Extract the [X, Y] coordinate from the center of the cell holding the provided text.  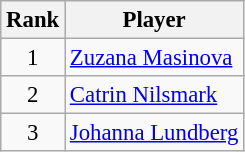
Johanna Lundberg [154, 133]
Zuzana Masinova [154, 58]
3 [33, 133]
2 [33, 95]
1 [33, 58]
Player [154, 20]
Rank [33, 20]
Catrin Nilsmark [154, 95]
